Determine the [X, Y] coordinate at the center of the cell enclosing the given text.  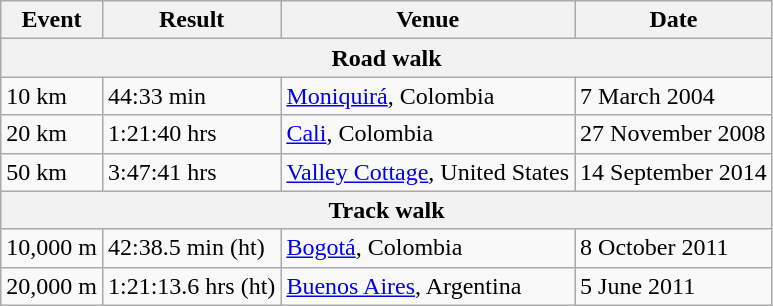
50 km [52, 172]
20 km [52, 134]
44:33 min [191, 96]
20,000 m [52, 286]
5 June 2011 [674, 286]
Valley Cottage, United States [428, 172]
27 November 2008 [674, 134]
Result [191, 20]
Date [674, 20]
Event [52, 20]
42:38.5 min (ht) [191, 248]
8 October 2011 [674, 248]
1:21:13.6 hrs (ht) [191, 286]
Bogotá, Colombia [428, 248]
Track walk [386, 210]
10,000 m [52, 248]
14 September 2014 [674, 172]
Venue [428, 20]
7 March 2004 [674, 96]
Road walk [386, 58]
3:47:41 hrs [191, 172]
1:21:40 hrs [191, 134]
Moniquirá, Colombia [428, 96]
Cali, Colombia [428, 134]
Buenos Aires, Argentina [428, 286]
10 km [52, 96]
